Capture the cell that displays the provided text and extract its [X, Y] central coordinate. 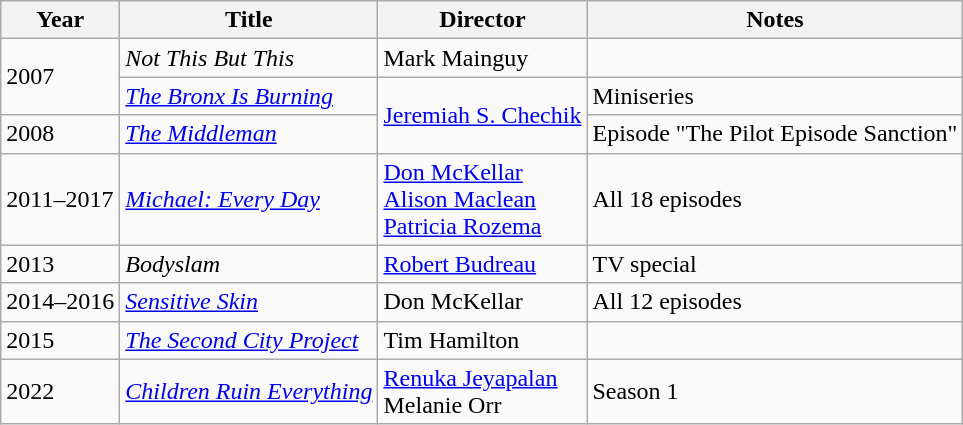
Bodyslam [249, 264]
2013 [60, 264]
Don McKellar [482, 302]
The Second City Project [249, 340]
Title [249, 20]
Robert Budreau [482, 264]
Miniseries [775, 96]
All 18 episodes [775, 199]
2008 [60, 134]
Not This But This [249, 58]
Tim Hamilton [482, 340]
Children Ruin Everything [249, 392]
Mark Mainguy [482, 58]
2011–2017 [60, 199]
Renuka JeyapalanMelanie Orr [482, 392]
2015 [60, 340]
2007 [60, 77]
The Middleman [249, 134]
All 12 episodes [775, 302]
The Bronx Is Burning [249, 96]
Director [482, 20]
Notes [775, 20]
Sensitive Skin [249, 302]
2014–2016 [60, 302]
2022 [60, 392]
TV special [775, 264]
Michael: Every Day [249, 199]
Year [60, 20]
Episode "The Pilot Episode Sanction" [775, 134]
Jeremiah S. Chechik [482, 115]
Don McKellarAlison MacleanPatricia Rozema [482, 199]
Season 1 [775, 392]
